For the text-containing cell, return its midpoint in [X, Y] coordinate format. 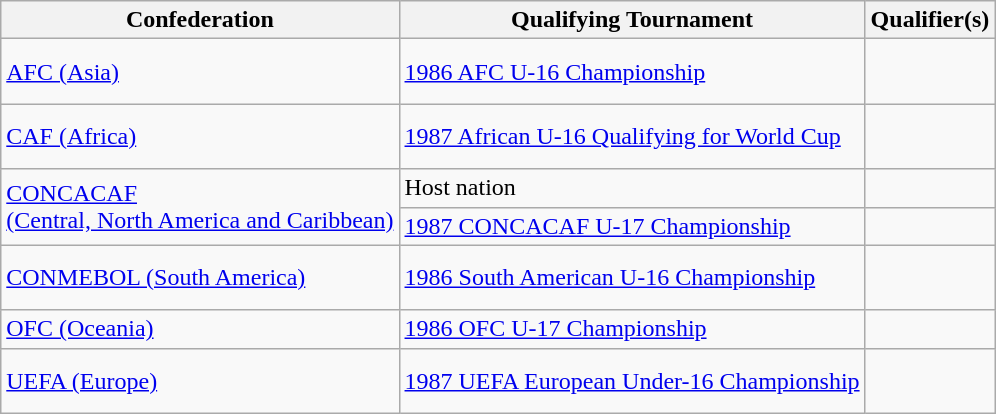
Confederation [200, 20]
AFC (Asia) [200, 72]
CONMEBOL (South America) [200, 278]
Qualifying Tournament [632, 20]
1986 South American U-16 Championship [632, 278]
UEFA (Europe) [200, 380]
OFC (Oceania) [200, 329]
Host nation [632, 188]
1987 UEFA European Under-16 Championship [632, 380]
CONCACAF (Central, North America and Caribbean) [200, 207]
1987 CONCACAF U-17 Championship [632, 226]
1986 AFC U-16 Championship [632, 72]
1987 African U-16 Qualifying for World Cup [632, 136]
CAF (Africa) [200, 136]
1986 OFC U-17 Championship [632, 329]
Qualifier(s) [930, 20]
